Scan for the cell matching the given text and deliver its [X, Y] coordinate at center. 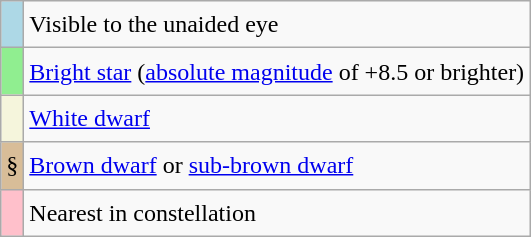
White dwarf [277, 118]
Visible to the unaided eye [277, 24]
Nearest in constellation [277, 212]
Bright star (absolute magnitude of +8.5 or brighter) [277, 72]
§ [12, 166]
Brown dwarf or sub-brown dwarf [277, 166]
